Provide the (X, Y) coordinate of the cell's center where the given text is located.  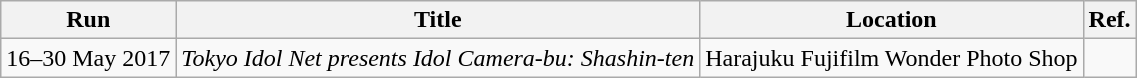
Harajuku Fujifilm Wonder Photo Shop (892, 58)
Tokyo Idol Net presents Idol Camera-bu: Shashin-ten (438, 58)
Title (438, 20)
Location (892, 20)
Ref. (1110, 20)
16–30 May 2017 (88, 58)
Run (88, 20)
